Scan for the cell matching the given text and deliver its (X, Y) coordinate at center. 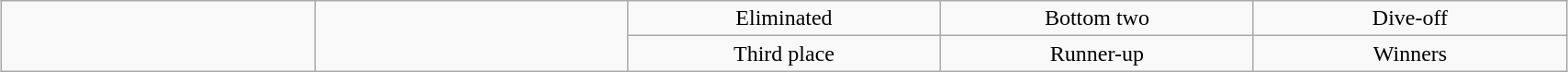
Dive-off (1410, 18)
Runner-up (1096, 54)
Winners (1410, 54)
Third place (784, 54)
Bottom two (1096, 18)
Eliminated (784, 18)
